Determine the (x, y) coordinate at the center of the cell enclosing the given text.  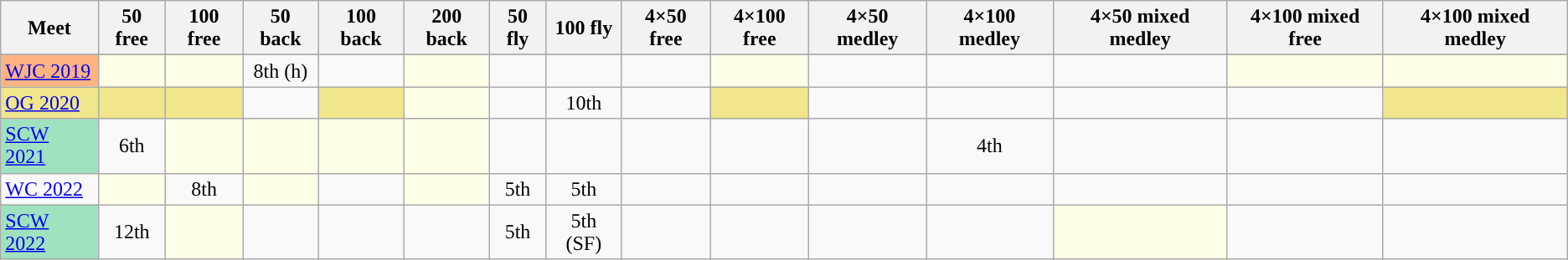
WC 2022 (49, 189)
Meet (49, 28)
100 back (361, 28)
12th (132, 232)
10th (584, 103)
SCW 2022 (49, 232)
100 fly (584, 28)
4×100 free (760, 28)
4×100 mixed medley (1475, 28)
50 free (132, 28)
OG 2020 (49, 103)
4th (990, 145)
4×50 free (666, 28)
5th (SF) (584, 232)
4×50 mixed medley (1140, 28)
100 free (204, 28)
8th (204, 189)
4×100 mixed free (1305, 28)
SCW 2021 (49, 145)
50 fly (518, 28)
4×50 medley (868, 28)
4×100 medley (990, 28)
200 back (446, 28)
WJC 2019 (49, 71)
8th (h) (281, 71)
50 back (281, 28)
6th (132, 145)
